Determine the (x, y) coordinate at the center of the cell enclosing the given text.  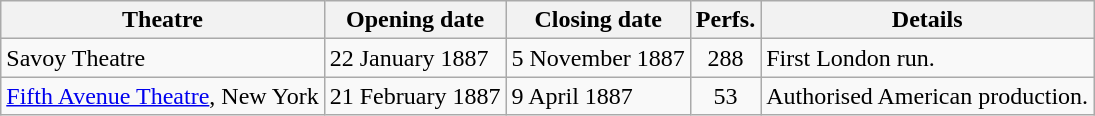
Perfs. (725, 20)
Authorised American production. (928, 96)
Fifth Avenue Theatre, New York (162, 96)
22 January 1887 (415, 58)
288 (725, 58)
53 (725, 96)
Theatre (162, 20)
Details (928, 20)
Opening date (415, 20)
Closing date (598, 20)
21 February 1887 (415, 96)
5 November 1887 (598, 58)
Savoy Theatre (162, 58)
First London run. (928, 58)
9 April 1887 (598, 96)
